Determine the [x, y] coordinate at the center of the cell enclosing the given text.  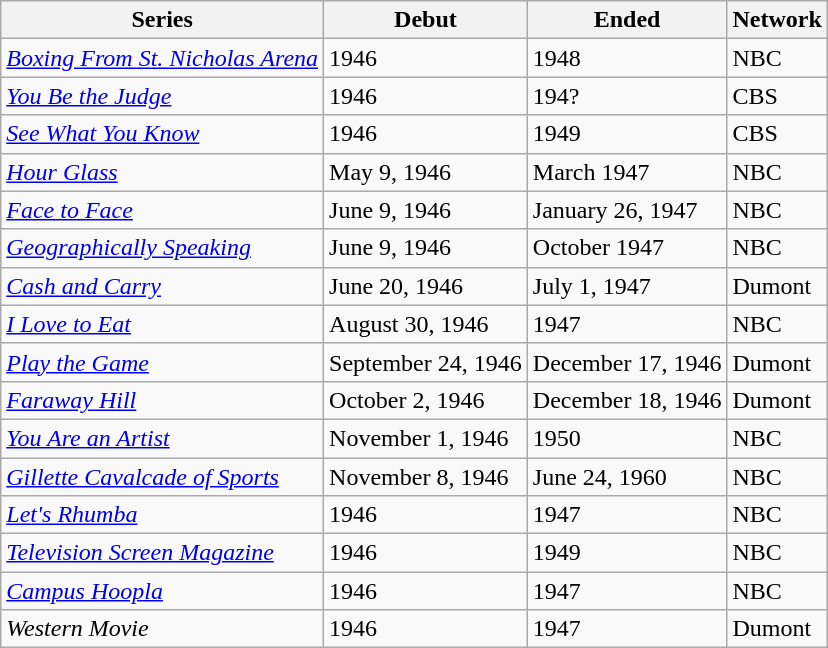
Network [777, 20]
December 18, 1946 [627, 400]
November 1, 1946 [426, 438]
Let's Rhumba [162, 515]
July 1, 1947 [627, 286]
Hour Glass [162, 172]
June 20, 1946 [426, 286]
August 30, 1946 [426, 324]
You Be the Judge [162, 96]
Ended [627, 20]
1950 [627, 438]
May 9, 1946 [426, 172]
Geographically Speaking [162, 248]
Series [162, 20]
You Are an Artist [162, 438]
Play the Game [162, 362]
November 8, 1946 [426, 477]
January 26, 1947 [627, 210]
Cash and Carry [162, 286]
Television Screen Magazine [162, 553]
I Love to Eat [162, 324]
June 24, 1960 [627, 477]
October 1947 [627, 248]
Boxing From St. Nicholas Arena [162, 58]
October 2, 1946 [426, 400]
Debut [426, 20]
1948 [627, 58]
December 17, 1946 [627, 362]
See What You Know [162, 134]
September 24, 1946 [426, 362]
Campus Hoopla [162, 591]
March 1947 [627, 172]
Western Movie [162, 629]
Faraway Hill [162, 400]
194? [627, 96]
Face to Face [162, 210]
Gillette Cavalcade of Sports [162, 477]
